From the cell containing the given text, extract its center point as (x, y) coordinate. 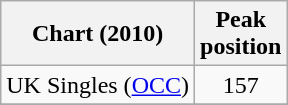
Chart (2010) (98, 34)
157 (241, 85)
UK Singles (OCC) (98, 85)
Peakposition (241, 34)
